Determine the (x, y) coordinate at the center of the cell enclosing the given text.  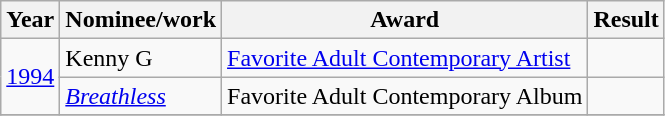
Favorite Adult Contemporary Artist (405, 58)
Kenny G (141, 58)
Breathless (141, 96)
Favorite Adult Contemporary Album (405, 96)
Nominee/work (141, 20)
Result (626, 20)
Award (405, 20)
1994 (30, 77)
Year (30, 20)
